Provide the [x, y] coordinate of the cell's center where the given text is located.  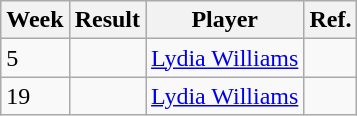
Week [35, 20]
5 [35, 58]
19 [35, 96]
Result [107, 20]
Player [225, 20]
Ref. [330, 20]
